Capture the cell that displays the provided text and extract its (x, y) central coordinate. 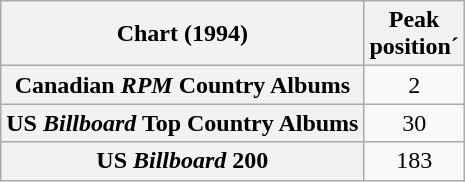
Canadian RPM Country Albums (182, 85)
US Billboard 200 (182, 161)
Peakposition´ (414, 34)
30 (414, 123)
2 (414, 85)
US Billboard Top Country Albums (182, 123)
183 (414, 161)
Chart (1994) (182, 34)
